Return the [X, Y] coordinate for the center point of the cell that contains the specified text.  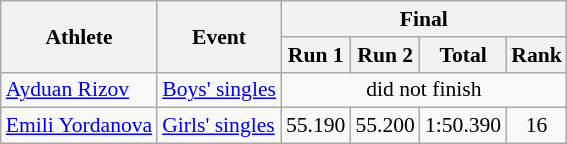
55.190 [316, 126]
16 [536, 126]
Girls' singles [219, 126]
did not finish [424, 90]
Ayduan Rizov [79, 90]
Run 1 [316, 55]
Rank [536, 55]
Event [219, 36]
55.200 [384, 126]
Boys' singles [219, 90]
Total [463, 55]
Emili Yordanova [79, 126]
Run 2 [384, 55]
Athlete [79, 36]
1:50.390 [463, 126]
Final [424, 19]
